Determine the [X, Y] coordinate at the center of the cell enclosing the given text.  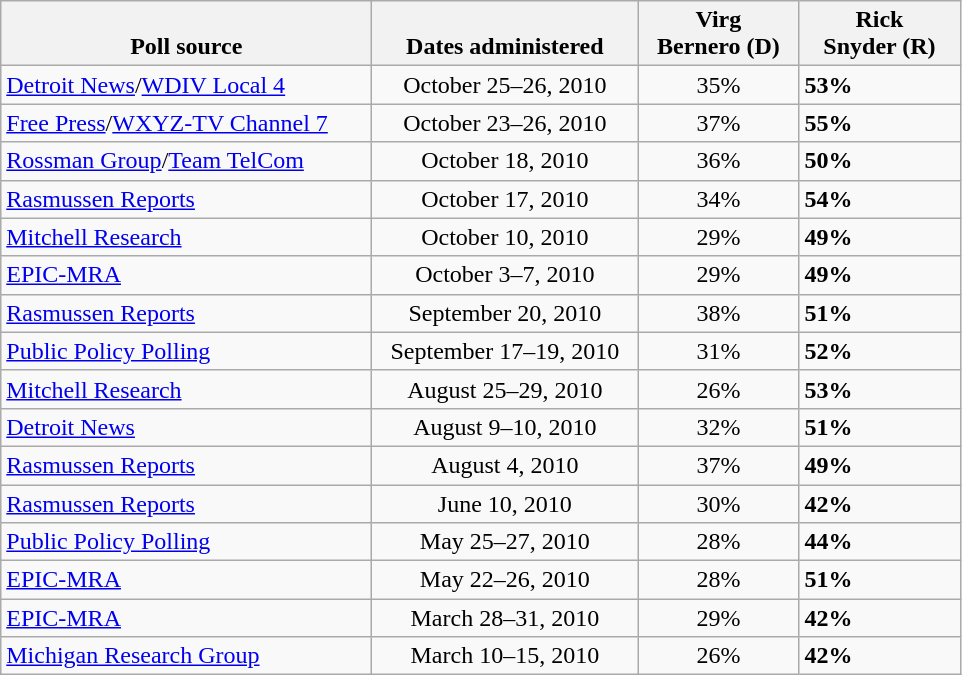
June 10, 2010 [505, 503]
35% [718, 85]
Michigan Research Group [186, 656]
54% [880, 199]
50% [880, 161]
Detroit News/WDIV Local 4 [186, 85]
March 28–31, 2010 [505, 618]
August 4, 2010 [505, 465]
October 17, 2010 [505, 199]
32% [718, 427]
VirgBernero (D) [718, 34]
October 10, 2010 [505, 237]
Detroit News [186, 427]
August 9–10, 2010 [505, 427]
31% [718, 351]
Free Press/WXYZ-TV Channel 7 [186, 123]
March 10–15, 2010 [505, 656]
October 3–7, 2010 [505, 275]
May 22–26, 2010 [505, 580]
52% [880, 351]
RickSnyder (R) [880, 34]
34% [718, 199]
October 18, 2010 [505, 161]
September 20, 2010 [505, 313]
May 25–27, 2010 [505, 542]
44% [880, 542]
September 17–19, 2010 [505, 351]
October 25–26, 2010 [505, 85]
30% [718, 503]
Poll source [186, 34]
Dates administered [505, 34]
36% [718, 161]
55% [880, 123]
Rossman Group/Team TelCom [186, 161]
August 25–29, 2010 [505, 389]
October 23–26, 2010 [505, 123]
38% [718, 313]
